Pinpoint the cell where the given text exists, returning its (X, Y) midpoint coordinate. 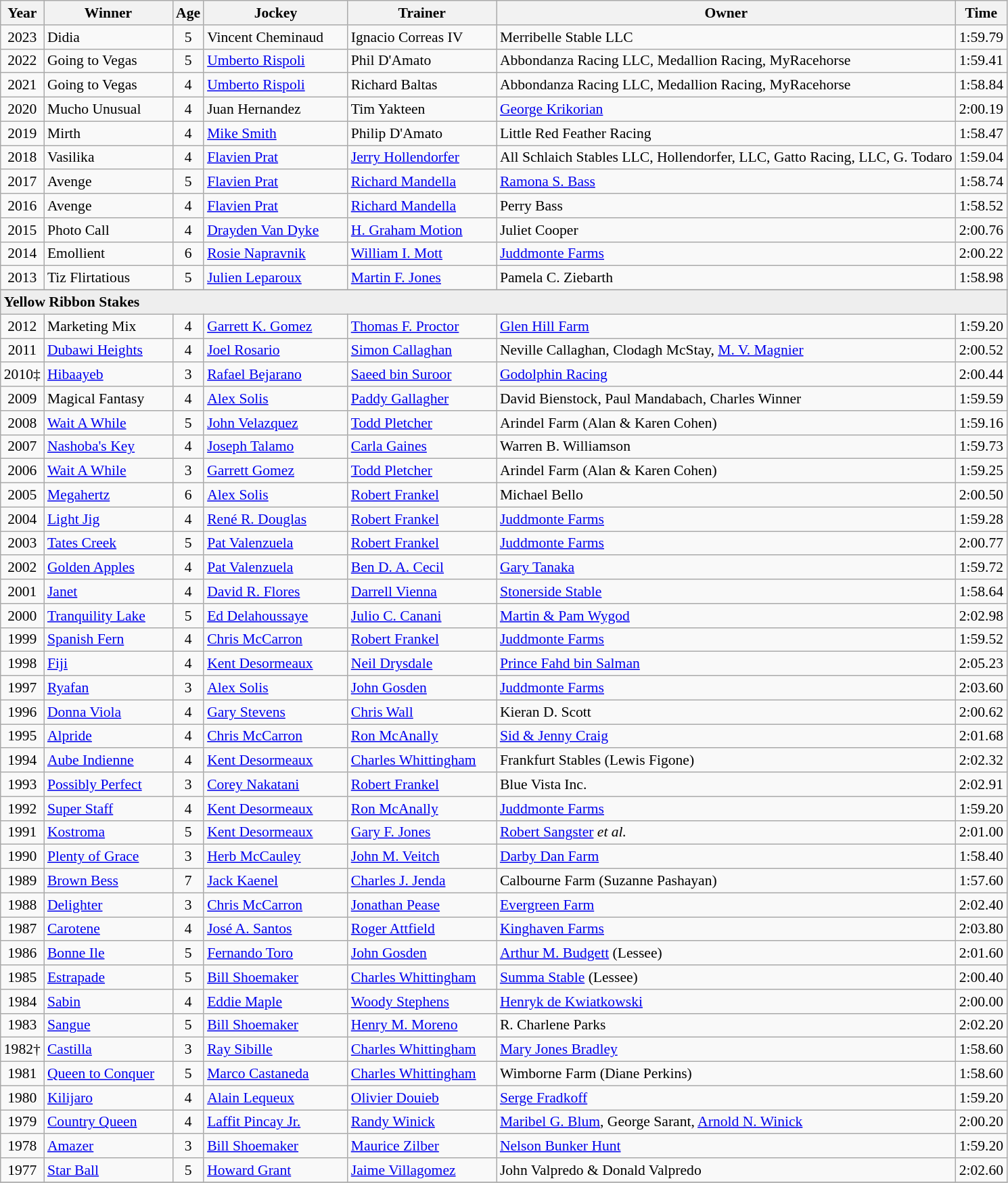
Laffit Pincay Jr. (276, 1122)
Castilla (108, 1050)
Serge Fradkoff (727, 1098)
2022 (22, 61)
2021 (22, 85)
Nashoba's Key (108, 447)
2:01.00 (981, 832)
2:00.77 (981, 543)
Howard Grant (276, 1170)
1:58.74 (981, 182)
2020 (22, 110)
H. Graham Motion (422, 230)
Aube Indienne (108, 761)
2011 (22, 351)
John Valpredo & Donald Valpredo (727, 1170)
Juan Hernandez (276, 110)
2:02.98 (981, 616)
Golden Apples (108, 568)
John Velazquez (276, 423)
José A. Santos (276, 929)
David R. Flores (276, 591)
Darrell Vienna (422, 591)
1:59.16 (981, 423)
1:59.72 (981, 568)
2008 (22, 423)
Light Jig (108, 519)
2:05.23 (981, 664)
Maribel G. Blum, George Sarant, Arnold N. Winick (727, 1122)
Jack Kaenel (276, 881)
Kostroma (108, 832)
2009 (22, 399)
Gary Tanaka (727, 568)
Arthur M. Budgett (Lessee) (727, 954)
1:58.64 (981, 591)
Michael Bello (727, 495)
7 (188, 881)
2:00.62 (981, 712)
Carotene (108, 929)
Mary Jones Bradley (727, 1050)
George Krikorian (727, 110)
Delighter (108, 905)
Megahertz (108, 495)
R. Charlene Parks (727, 1025)
William I. Mott (422, 254)
1984 (22, 1002)
Possibly Perfect (108, 784)
Drayden Van Dyke (276, 230)
Joel Rosario (276, 351)
Prince Fahd bin Salman (727, 664)
2014 (22, 254)
1:58.98 (981, 278)
1989 (22, 881)
Tranquility Lake (108, 616)
2:00.50 (981, 495)
Ignacio Correas IV (422, 37)
Spanish Fern (108, 640)
Age (188, 13)
Bonne Ile (108, 954)
2007 (22, 447)
Julien Leparoux (276, 278)
2012 (22, 326)
2001 (22, 591)
1998 (22, 664)
Chris Wall (422, 712)
1:58.84 (981, 85)
2:01.60 (981, 954)
1979 (22, 1122)
Ben D. A. Cecil (422, 568)
Amazer (108, 1146)
Perry Bass (727, 206)
1:59.59 (981, 399)
Super Staff (108, 809)
Janet (108, 591)
2017 (22, 182)
Woody Stephens (422, 1002)
1:57.60 (981, 881)
1981 (22, 1074)
Carla Gaines (422, 447)
Marketing Mix (108, 326)
Godolphin Racing (727, 375)
2000 (22, 616)
Vincent Cheminaud (276, 37)
2013 (22, 278)
Sangue (108, 1025)
Robert Sangster et al. (727, 832)
Magical Fantasy (108, 399)
Gary Stevens (276, 712)
1999 (22, 640)
Evergreen Farm (727, 905)
Country Queen (108, 1122)
2005 (22, 495)
Marco Castaneda (276, 1074)
Saeed bin Suroor (422, 375)
2004 (22, 519)
2016 (22, 206)
2010‡ (22, 375)
2023 (22, 37)
Ryafan (108, 688)
Stonerside Stable (727, 591)
Tiz Flirtatious (108, 278)
Glen Hill Farm (727, 326)
Ramona S. Bass (727, 182)
Henryk de Kwiatkowski (727, 1002)
1992 (22, 809)
Kieran D. Scott (727, 712)
Joseph Talamo (276, 447)
Randy Winick (422, 1122)
1996 (22, 712)
2:00.20 (981, 1122)
Yellow Ribbon Stakes (503, 303)
1983 (22, 1025)
Corey Nakatani (276, 784)
Estrapade (108, 977)
Rosie Napravnik (276, 254)
Mucho Unusual (108, 110)
2002 (22, 568)
Jerry Hollendorfer (422, 158)
Fiji (108, 664)
2:03.80 (981, 929)
Gary F. Jones (422, 832)
Simon Callaghan (422, 351)
1982† (22, 1050)
1:59.41 (981, 61)
2:02.40 (981, 905)
1988 (22, 905)
Calbourne Farm (Suzanne Pashayan) (727, 881)
Trainer (422, 13)
1:59.04 (981, 158)
Charles J. Jenda (422, 881)
Kilijaro (108, 1098)
2:02.60 (981, 1170)
1:59.25 (981, 471)
Time (981, 13)
1990 (22, 857)
Mike Smith (276, 133)
1:59.79 (981, 37)
Alpride (108, 736)
Tim Yakteen (422, 110)
1:58.52 (981, 206)
Olivier Douieb (422, 1098)
2:00.00 (981, 1002)
Vasilika (108, 158)
1:58.47 (981, 133)
2:02.20 (981, 1025)
Alain Lequeux (276, 1098)
Sid & Jenny Craig (727, 736)
Fernando Toro (276, 954)
2:00.19 (981, 110)
Dubawi Heights (108, 351)
1991 (22, 832)
1977 (22, 1170)
Rafael Bejarano (276, 375)
David Bienstock, Paul Mandabach, Charles Winner (727, 399)
René R. Douglas (276, 519)
Ed Delahoussaye (276, 616)
1985 (22, 977)
2:02.91 (981, 784)
John M. Veitch (422, 857)
2015 (22, 230)
2019 (22, 133)
Warren B. Williamson (727, 447)
Martin & Pam Wygod (727, 616)
Jaime Villagomez (422, 1170)
Didia (108, 37)
1:59.73 (981, 447)
1995 (22, 736)
Maurice Zilber (422, 1146)
1986 (22, 954)
2:00.22 (981, 254)
1997 (22, 688)
2003 (22, 543)
Pamela C. Ziebarth (727, 278)
Garrett Gomez (276, 471)
Year (22, 13)
1993 (22, 784)
Martin F. Jones (422, 278)
Brown Bess (108, 881)
2:00.40 (981, 977)
Paddy Gallagher (422, 399)
Frankfurt Stables (Lewis Figone) (727, 761)
2:01.68 (981, 736)
Owner (727, 13)
Summa Stable (Lessee) (727, 977)
All Schlaich Stables LLC, Hollendorfer, LLC, Gatto Racing, LLC, G. Todaro (727, 158)
Garrett K. Gomez (276, 326)
2018 (22, 158)
Kinghaven Farms (727, 929)
Emollient (108, 254)
Merribelle Stable LLC (727, 37)
Richard Baltas (422, 85)
1994 (22, 761)
Ray Sibille (276, 1050)
Mirth (108, 133)
Blue Vista Inc. (727, 784)
Juliet Cooper (727, 230)
1987 (22, 929)
Donna Viola (108, 712)
Jockey (276, 13)
2:03.60 (981, 688)
2:00.76 (981, 230)
Nelson Bunker Hunt (727, 1146)
Tates Creek (108, 543)
1980 (22, 1098)
Darby Dan Farm (727, 857)
Photo Call (108, 230)
2:02.32 (981, 761)
1:59.28 (981, 519)
Plenty of Grace (108, 857)
Winner (108, 13)
Roger Attfield (422, 929)
Phil D'Amato (422, 61)
Sabin (108, 1002)
2:00.52 (981, 351)
Eddie Maple (276, 1002)
Herb McCauley (276, 857)
Star Ball (108, 1170)
Thomas F. Proctor (422, 326)
1:58.40 (981, 857)
Wimborne Farm (Diane Perkins) (727, 1074)
2006 (22, 471)
Philip D'Amato (422, 133)
Neil Drysdale (422, 664)
Hibaayeb (108, 375)
Queen to Conquer (108, 1074)
Little Red Feather Racing (727, 133)
Jonathan Pease (422, 905)
Henry M. Moreno (422, 1025)
Julio C. Canani (422, 616)
2:00.44 (981, 375)
Neville Callaghan, Clodagh McStay, M. V. Magnier (727, 351)
1978 (22, 1146)
1:59.52 (981, 640)
